Search for the cell housing the specified text and yield its (x, y) center coordinate. 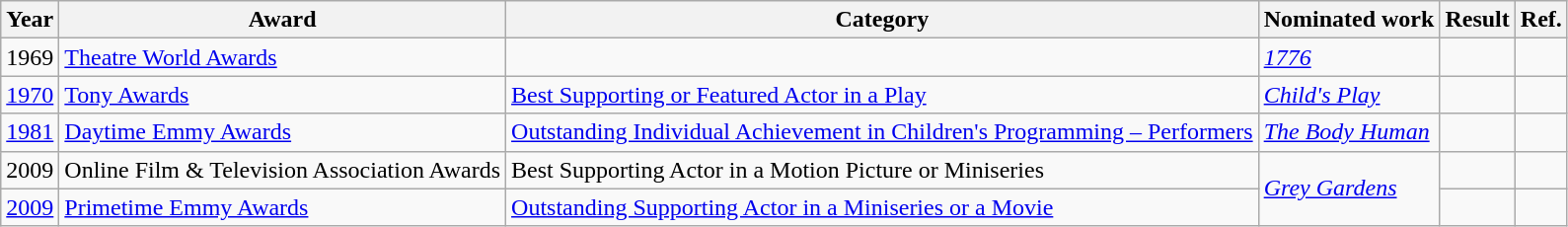
Nominated work (1349, 20)
The Body Human (1349, 132)
Outstanding Individual Achievement in Children's Programming – Performers (882, 132)
Tony Awards (282, 95)
Ref. (1541, 20)
Daytime Emmy Awards (282, 132)
Grey Gardens (1349, 189)
Outstanding Supporting Actor in a Miniseries or a Movie (882, 207)
Best Supporting Actor in a Motion Picture or Miniseries (882, 170)
1776 (1349, 57)
Award (282, 20)
Result (1477, 20)
Best Supporting or Featured Actor in a Play (882, 95)
Year (30, 20)
Online Film & Television Association Awards (282, 170)
Category (882, 20)
1981 (30, 132)
Primetime Emmy Awards (282, 207)
Child's Play (1349, 95)
Theatre World Awards (282, 57)
1970 (30, 95)
1969 (30, 57)
